Identify which cell holds the provided text, then report its [X, Y] central coordinate. 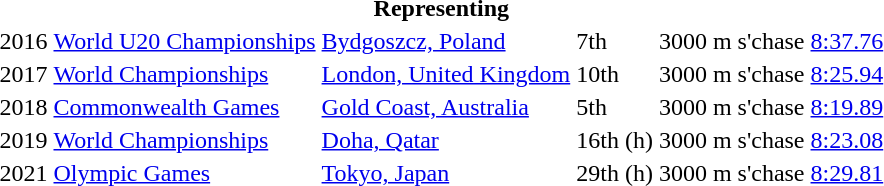
5th [615, 107]
16th (h) [615, 140]
World U20 Championships [184, 41]
London, United Kingdom [446, 74]
Bydgoszcz, Poland [446, 41]
Doha, Qatar [446, 140]
Gold Coast, Australia [446, 107]
7th [615, 41]
10th [615, 74]
Commonwealth Games [184, 107]
